Locate the cell with the specified text and output its (X, Y) center coordinate. 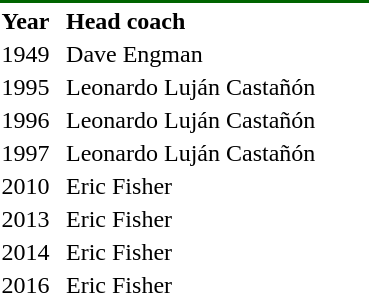
1949 (31, 54)
2014 (31, 252)
1996 (31, 120)
2013 (31, 219)
Head coach (217, 21)
1995 (31, 87)
1997 (31, 153)
Dave Engman (217, 54)
Year (31, 21)
2010 (31, 186)
